Determine the (X, Y) coordinate at the center of the cell enclosing the given text.  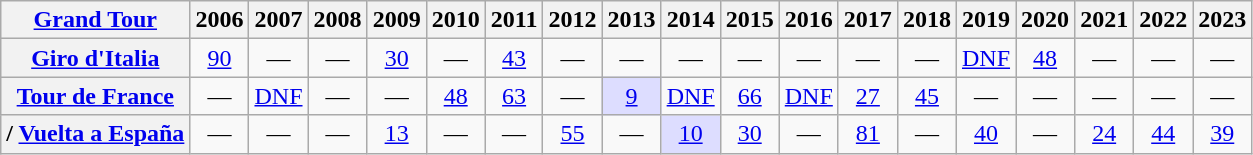
2008 (338, 20)
2013 (632, 20)
9 (632, 96)
2020 (1046, 20)
55 (572, 134)
2018 (926, 20)
27 (868, 96)
Giro d'Italia (96, 58)
66 (750, 96)
63 (514, 96)
2019 (986, 20)
2016 (808, 20)
2009 (396, 20)
/ Vuelta a España (96, 134)
2023 (1222, 20)
24 (1104, 134)
2006 (220, 20)
43 (514, 58)
Grand Tour (96, 20)
13 (396, 134)
Tour de France (96, 96)
39 (1222, 134)
2015 (750, 20)
44 (1164, 134)
2017 (868, 20)
45 (926, 96)
10 (690, 134)
81 (868, 134)
2011 (514, 20)
2010 (456, 20)
2022 (1164, 20)
2014 (690, 20)
2021 (1104, 20)
90 (220, 58)
2012 (572, 20)
40 (986, 134)
2007 (278, 20)
